Return [X, Y] of the center of cell containing provided text 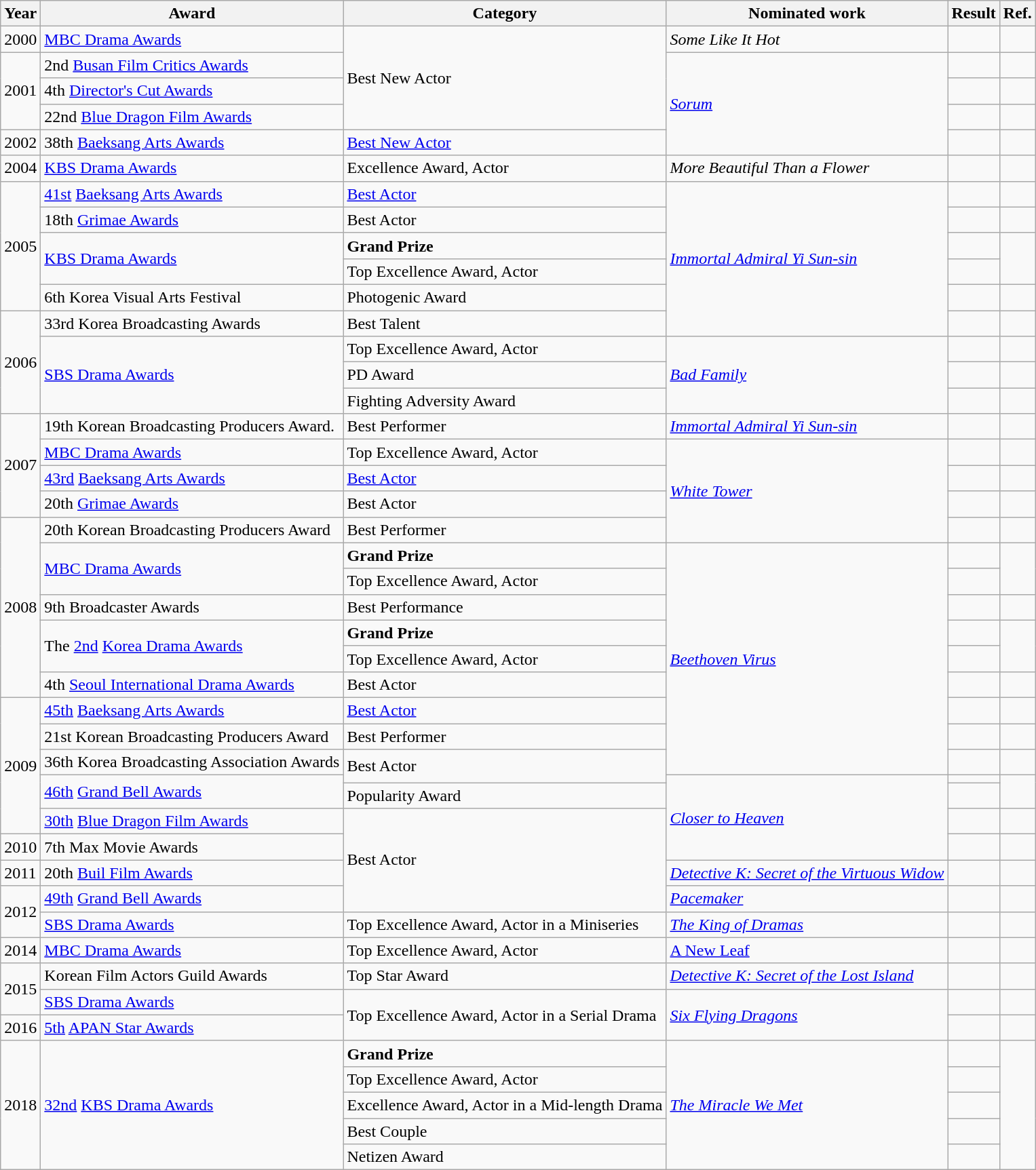
Excellence Award, Actor in a Mid-length Drama [505, 1105]
2008 [20, 607]
2009 [20, 765]
45th Baeksang Arts Awards [192, 710]
Closer to Heaven [807, 818]
Top Excellence Award, Actor in a Serial Drama [505, 1015]
2002 [20, 142]
PD Award [505, 375]
30th Blue Dragon Film Awards [192, 821]
2014 [20, 950]
2005 [20, 246]
Ref. [1018, 14]
Year [20, 14]
2011 [20, 873]
The Miracle We Met [807, 1105]
46th Grand Bell Awards [192, 792]
Photogenic Award [505, 297]
4th Seoul International Drama Awards [192, 684]
2007 [20, 465]
38th Baeksang Arts Awards [192, 142]
20th Korean Broadcasting Producers Award [192, 530]
Popularity Award [505, 796]
18th Grimae Awards [192, 220]
2018 [20, 1105]
Excellence Award, Actor [505, 168]
2015 [20, 989]
The 2nd Korea Drama Awards [192, 646]
43rd Baeksang Arts Awards [192, 478]
White Tower [807, 491]
Best Couple [505, 1131]
21st Korean Broadcasting Producers Award [192, 736]
Nominated work [807, 14]
2006 [20, 362]
2000 [20, 39]
41st Baeksang Arts Awards [192, 194]
20th Buil Film Awards [192, 873]
Detective K: Secret of the Lost Island [807, 976]
36th Korea Broadcasting Association Awards [192, 762]
Result [974, 14]
Bad Family [807, 375]
Best Performance [505, 607]
Some Like It Hot [807, 39]
Top Star Award [505, 976]
32nd KBS Drama Awards [192, 1105]
2016 [20, 1028]
Sorum [807, 104]
22nd Blue Dragon Film Awards [192, 117]
More Beautiful Than a Flower [807, 168]
2012 [20, 912]
20th Grimae Awards [192, 504]
Six Flying Dragons [807, 1015]
2nd Busan Film Critics Awards [192, 65]
Beethoven Virus [807, 659]
The King of Dramas [807, 924]
Top Excellence Award, Actor in a Miniseries [505, 924]
A New Leaf [807, 950]
49th Grand Bell Awards [192, 899]
Best Talent [505, 324]
2010 [20, 847]
Category [505, 14]
4th Director's Cut Awards [192, 91]
2001 [20, 91]
Pacemaker [807, 899]
6th Korea Visual Arts Festival [192, 297]
Netizen Award [505, 1157]
5th APAN Star Awards [192, 1028]
7th Max Movie Awards [192, 847]
Fighting Adversity Award [505, 401]
Korean Film Actors Guild Awards [192, 976]
Award [192, 14]
19th Korean Broadcasting Producers Award. [192, 427]
Detective K: Secret of the Virtuous Widow [807, 873]
33rd Korea Broadcasting Awards [192, 324]
2004 [20, 168]
9th Broadcaster Awards [192, 607]
